Provide the (X, Y) coordinate of the cell's center where the given text is located.  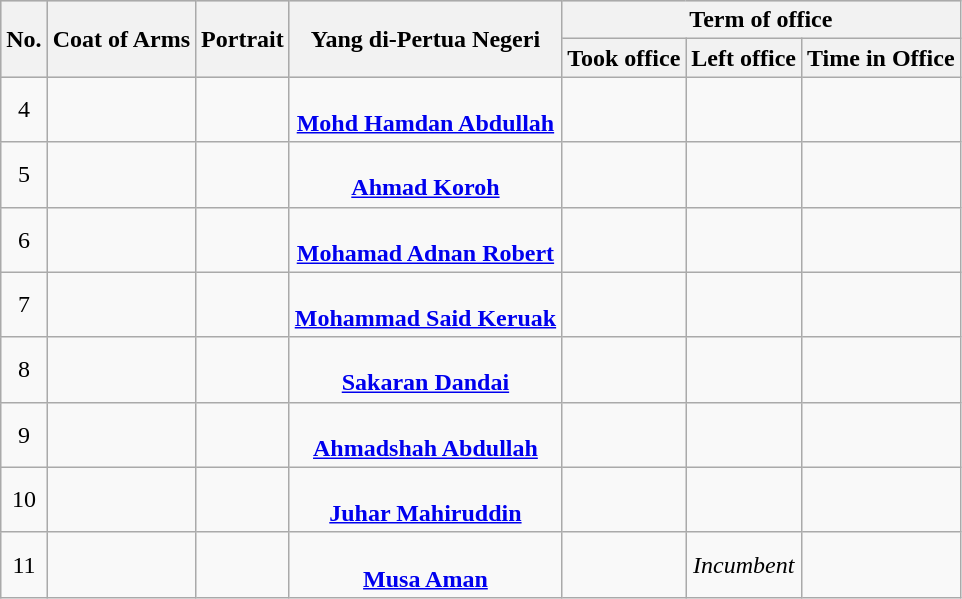
7 (24, 304)
10 (24, 500)
Time in Office (880, 58)
8 (24, 370)
No. (24, 39)
Coat of Arms (121, 39)
4 (24, 110)
Took office (624, 58)
Musa Aman (425, 564)
Sakaran Dandai (425, 370)
Portrait (243, 39)
6 (24, 240)
Mohd Hamdan Abdullah (425, 110)
Ahmad Koroh (425, 174)
Term of office (761, 20)
Left office (744, 58)
11 (24, 564)
Yang di-Pertua Negeri (425, 39)
Mohammad Said Keruak (425, 304)
Ahmadshah Abdullah (425, 434)
Mohamad Adnan Robert (425, 240)
9 (24, 434)
Incumbent (744, 564)
Juhar Mahiruddin (425, 500)
5 (24, 174)
